Return (x, y) of the center of cell containing provided text 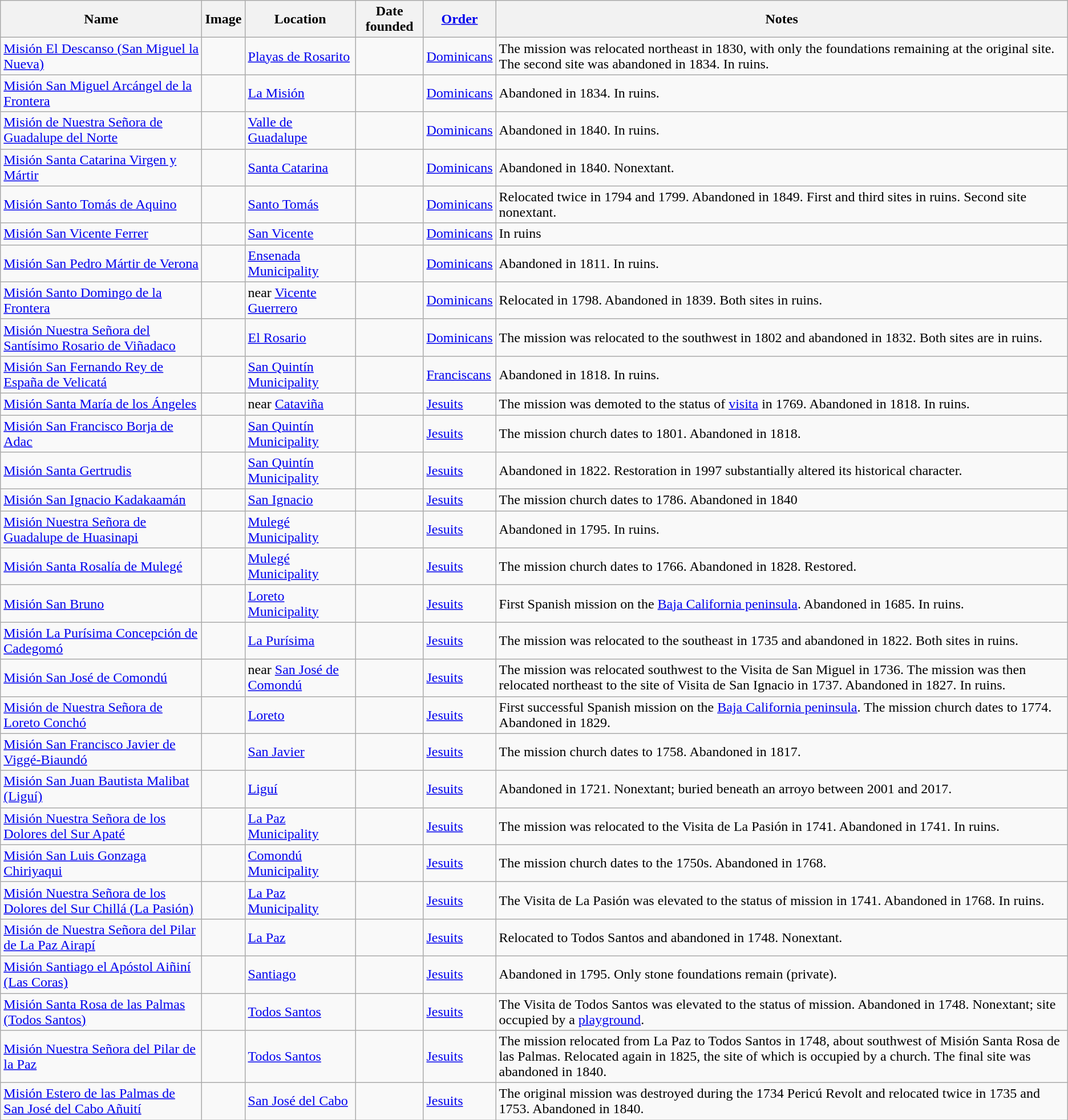
Misión de Nuestra Señora de Guadalupe del Norte (102, 130)
Misión La Purísima Concepción de Cadegomó (102, 641)
The mission was relocated to the southeast in 1735 and abandoned in 1822. Both sites in ruins. (782, 641)
La Purísima (300, 641)
Abandoned in 1840. Nonextant. (782, 168)
Misión San Francisco Borja de Adac (102, 433)
Abandoned in 1834. In ruins. (782, 94)
Abandoned in 1840. In ruins. (782, 130)
Image (224, 19)
Misión Santiago el Apóstol Aiñiní (Las Coras) (102, 974)
The Visita de La Pasión was elevated to the status of mission in 1741. Abandoned in 1768. In ruins. (782, 900)
Misión Nuestra Señora del Santísimo Rosario de Viñadaco (102, 338)
Misión Santa Gertrudis (102, 471)
Relocated in 1798. Abandoned in 1839. Both sites in ruins. (782, 300)
Relocated to Todos Santos and abandoned in 1748. Nonextant. (782, 938)
San José del Cabo (300, 1102)
Santiago (300, 974)
Relocated twice in 1794 and 1799. Abandoned in 1849. First and third sites in ruins. Second site nonextant. (782, 204)
Misión San Luis Gonzaga Chiriyaqui (102, 863)
Order (460, 19)
The mission was relocated to the southwest in 1802 and abandoned in 1832. Both sites are in ruins. (782, 338)
Misión Santo Domingo de la Frontera (102, 300)
Franciscans (460, 374)
Misión San Bruno (102, 603)
San Vicente (300, 234)
Misión Santo Tomás de Aquino (102, 204)
La Paz (300, 938)
Misión Santa Rosalía de Mulegé (102, 567)
Abandoned in 1795. Only stone foundations remain (private). (782, 974)
The mission church dates to the 1750s. Abandoned in 1768. (782, 863)
Abandoned in 1721. Nonextant; buried beneath an arroyo between 2001 and 2017. (782, 789)
The mission was demoted to the status of visita in 1769. Abandoned in 1818. In ruins. (782, 404)
Date founded (389, 19)
The original mission was destroyed during the 1734 Pericú Revolt and relocated twice in 1735 and 1753. Abandoned in 1840. (782, 1102)
Misión de Nuestra Señora de Loreto Conchó (102, 715)
near Vicente Guerrero (300, 300)
Misión San Vicente Ferrer (102, 234)
Valle de Guadalupe (300, 130)
Loreto (300, 715)
First successful Spanish mission on the Baja California peninsula. The mission church dates to 1774. Abandoned in 1829. (782, 715)
Playas de Rosarito (300, 56)
La Misión (300, 94)
Name (102, 19)
The Visita de Todos Santos was elevated to the status of mission. Abandoned in 1748. Nonextant; site occupied by a playground. (782, 1012)
Misión San Ignacio Kadakaamán (102, 500)
Loreto Municipality (300, 603)
Ensenada Municipality (300, 263)
Misión San Pedro Mártir de Verona (102, 263)
Misión San Miguel Arcángel de la Frontera (102, 94)
Misión San Juan Bautista Malibat (Liguí) (102, 789)
The mission church dates to 1758. Abandoned in 1817. (782, 752)
Misión San Francisco Javier de Viggé-Biaundó (102, 752)
The mission was relocated to the Visita de La Pasión in 1741. Abandoned in 1741. In ruins. (782, 826)
The mission church dates to 1786. Abandoned in 1840 (782, 500)
San Ignacio (300, 500)
Misión Nuestra Señora del Pilar de la Paz (102, 1057)
Abandoned in 1822. Restoration in 1997 substantially altered its historical character. (782, 471)
Misión de Nuestra Señora del Pilar de La Paz Airapí (102, 938)
The mission church dates to 1766. Abandoned in 1828. Restored. (782, 567)
The mission church dates to 1801. Abandoned in 1818. (782, 433)
In ruins (782, 234)
Santa Catarina (300, 168)
Misión Nuestra Señora de los Dolores del Sur Chillá (La Pasión) (102, 900)
Misión Santa María de los Ángeles (102, 404)
Misión San José de Comondú (102, 677)
First Spanish mission on the Baja California peninsula. Abandoned in 1685. In ruins. (782, 603)
Misión Nuestra Señora de Guadalupe de Huasinapi (102, 529)
Misión El Descanso (San Miguel la Nueva) (102, 56)
El Rosario (300, 338)
Santo Tomás (300, 204)
Liguí (300, 789)
Abandoned in 1811. In ruins. (782, 263)
Misión San Fernando Rey de España de Velicatá (102, 374)
Misión Santa Catarina Virgen y Mártir (102, 168)
Notes (782, 19)
near Cataviña (300, 404)
Misión Nuestra Señora de los Dolores del Sur Apaté (102, 826)
near San José de Comondú (300, 677)
Comondú Municipality (300, 863)
Abandoned in 1818. In ruins. (782, 374)
Location (300, 19)
Abandoned in 1795. In ruins. (782, 529)
Misión Estero de las Palmas de San José del Cabo Añuití (102, 1102)
San Javier (300, 752)
Misión Santa Rosa de las Palmas (Todos Santos) (102, 1012)
